Return (x, y) of the center of cell containing provided text 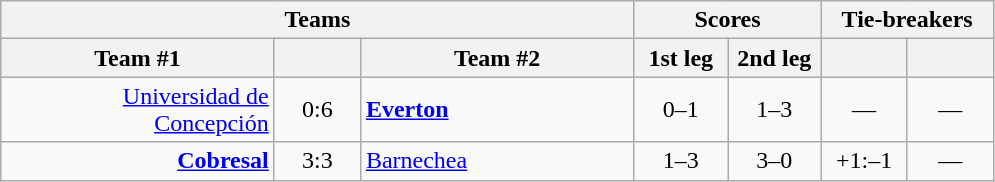
Barnechea (497, 161)
3–0 (775, 161)
Cobresal (138, 161)
2nd leg (775, 58)
Team #2 (497, 58)
Teams (318, 20)
Team #1 (138, 58)
+1:–1 (864, 161)
Tie-breakers (907, 20)
1st leg (681, 58)
0–1 (681, 110)
0:6 (317, 110)
Universidad de Concepción (138, 110)
Scores (728, 20)
3:3 (317, 161)
Everton (497, 110)
